Detect which cell encompasses the target text, then output its [x, y] center coordinate. 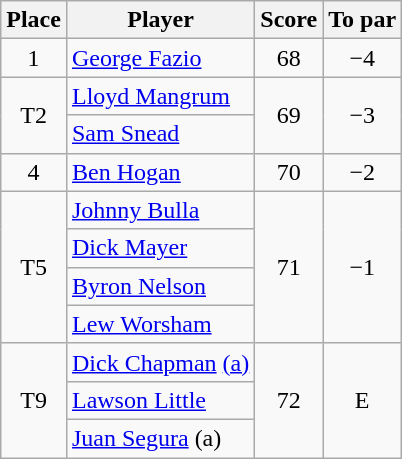
Ben Hogan [160, 172]
4 [34, 172]
Place [34, 20]
69 [289, 115]
70 [289, 172]
T9 [34, 400]
T2 [34, 115]
68 [289, 58]
1 [34, 58]
Player [160, 20]
72 [289, 400]
−1 [362, 267]
George Fazio [160, 58]
Lawson Little [160, 400]
−4 [362, 58]
Lloyd Mangrum [160, 96]
Dick Mayer [160, 248]
To par [362, 20]
Score [289, 20]
−2 [362, 172]
Sam Snead [160, 134]
Johnny Bulla [160, 210]
71 [289, 267]
T5 [34, 267]
−3 [362, 115]
Juan Segura (a) [160, 438]
Lew Worsham [160, 324]
Byron Nelson [160, 286]
E [362, 400]
Dick Chapman (a) [160, 362]
